Provide the [x, y] coordinate of the cell's center where the given text is located.  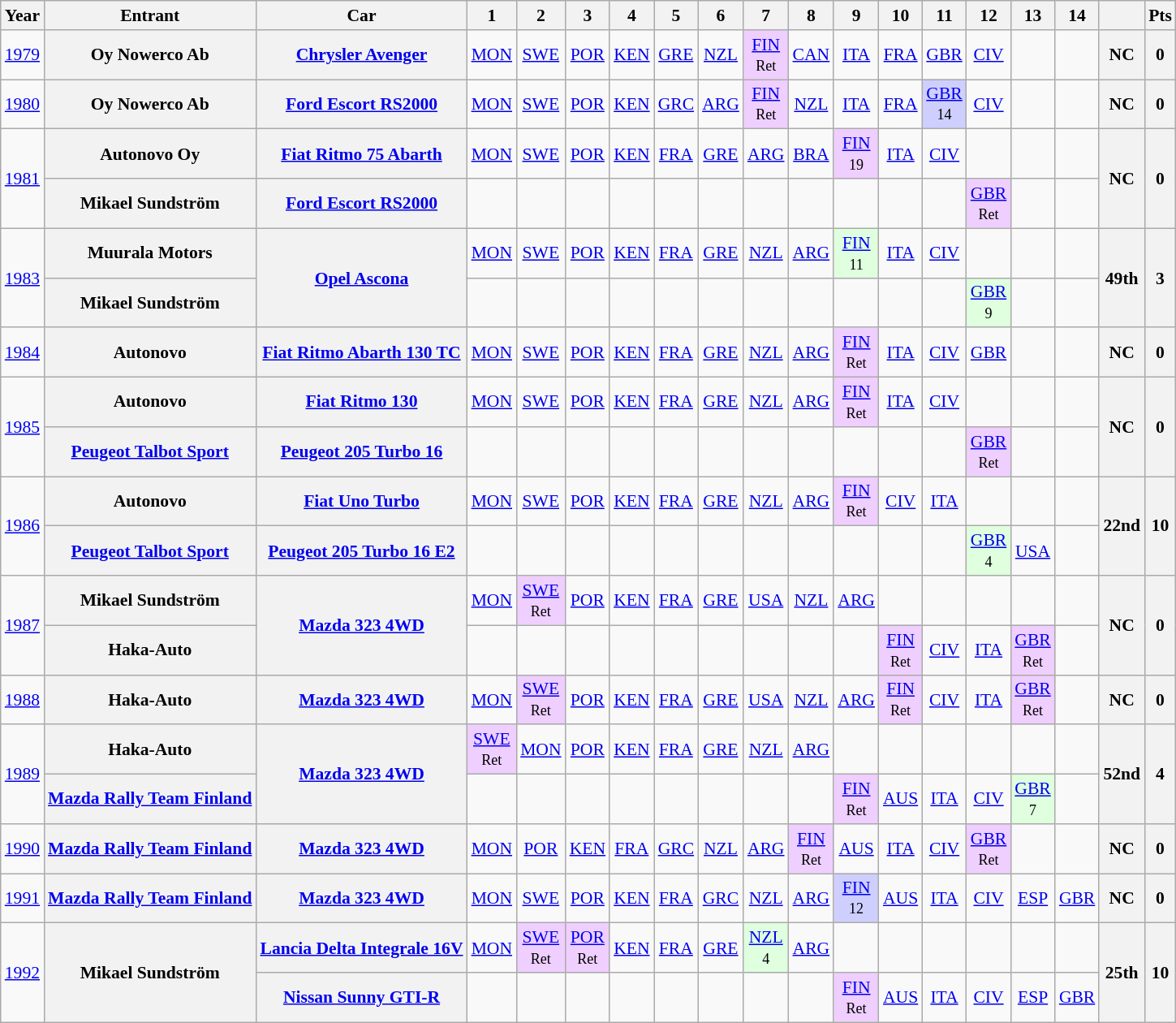
PORRet [588, 948]
NZL4 [766, 948]
6 [721, 15]
Peugeot 205 Turbo 16 [361, 451]
Peugeot 205 Turbo 16 E2 [361, 550]
Nissan Sunny GTI-R [361, 997]
1981 [23, 179]
1983 [23, 278]
BRA [812, 154]
1989 [23, 775]
49th [1122, 278]
GBR7 [1032, 799]
2 [541, 15]
Lancia Delta Integrale 16V [361, 948]
1 [492, 15]
GBR4 [989, 550]
Year [23, 15]
14 [1078, 15]
1988 [23, 700]
Pts [1161, 15]
Entrant [149, 15]
Car [361, 15]
1990 [23, 849]
25th [1122, 973]
7 [766, 15]
1992 [23, 973]
8 [812, 15]
FIN11 [856, 253]
Fiat Ritmo 75 Abarth [361, 154]
1985 [23, 427]
FIN12 [856, 898]
Fiat Uno Turbo [361, 502]
1991 [23, 898]
GBR14 [945, 104]
1986 [23, 526]
11 [945, 15]
1980 [23, 104]
Chrysler Avenger [361, 55]
Autonovo Oy [149, 154]
12 [989, 15]
1987 [23, 625]
22nd [1122, 526]
5 [677, 15]
13 [1032, 15]
CAN [812, 55]
Muurala Motors [149, 253]
Fiat Ritmo Abarth 130 TC [361, 352]
Opel Ascona [361, 278]
Fiat Ritmo 130 [361, 403]
1979 [23, 55]
52nd [1122, 775]
1984 [23, 352]
FIN19 [856, 154]
GBR9 [989, 302]
9 [856, 15]
